Return the (x, y) coordinate for the center point of the cell that contains the specified text.  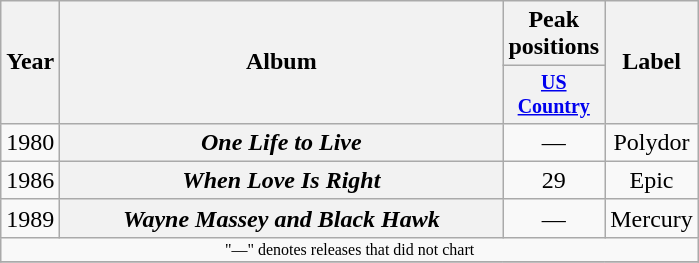
US Country (554, 94)
Polydor (652, 142)
Label (652, 62)
Wayne Massey and Black Hawk (282, 218)
When Love Is Right (282, 180)
One Life to Live (282, 142)
Mercury (652, 218)
1980 (30, 142)
"—" denotes releases that did not chart (350, 249)
1986 (30, 180)
Album (282, 62)
29 (554, 180)
Year (30, 62)
Peakpositions (554, 34)
Epic (652, 180)
1989 (30, 218)
